Pinpoint the cell where the given text exists, returning its (X, Y) midpoint coordinate. 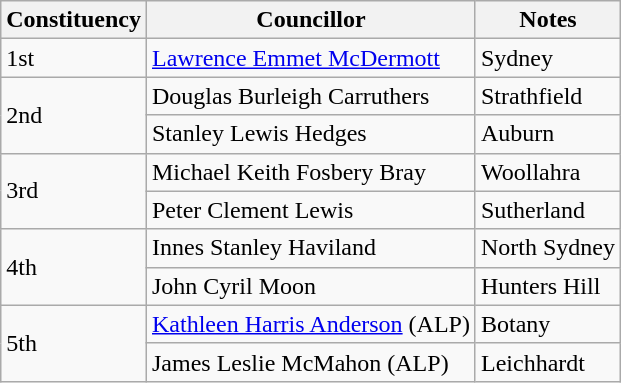
Michael Keith Fosbery Bray (310, 172)
James Leslie McMahon (ALP) (310, 362)
3rd (74, 191)
2nd (74, 115)
Douglas Burleigh Carruthers (310, 96)
Kathleen Harris Anderson (ALP) (310, 324)
Notes (548, 20)
Councillor (310, 20)
Leichhardt (548, 362)
Innes Stanley Haviland (310, 248)
Sydney (548, 58)
4th (74, 267)
Auburn (548, 134)
Botany (548, 324)
Sutherland (548, 210)
Woollahra (548, 172)
Lawrence Emmet McDermott (310, 58)
5th (74, 343)
Constituency (74, 20)
Hunters Hill (548, 286)
Strathfield (548, 96)
North Sydney (548, 248)
1st (74, 58)
John Cyril Moon (310, 286)
Peter Clement Lewis (310, 210)
Stanley Lewis Hedges (310, 134)
